Return [x, y] of the center of cell containing provided text 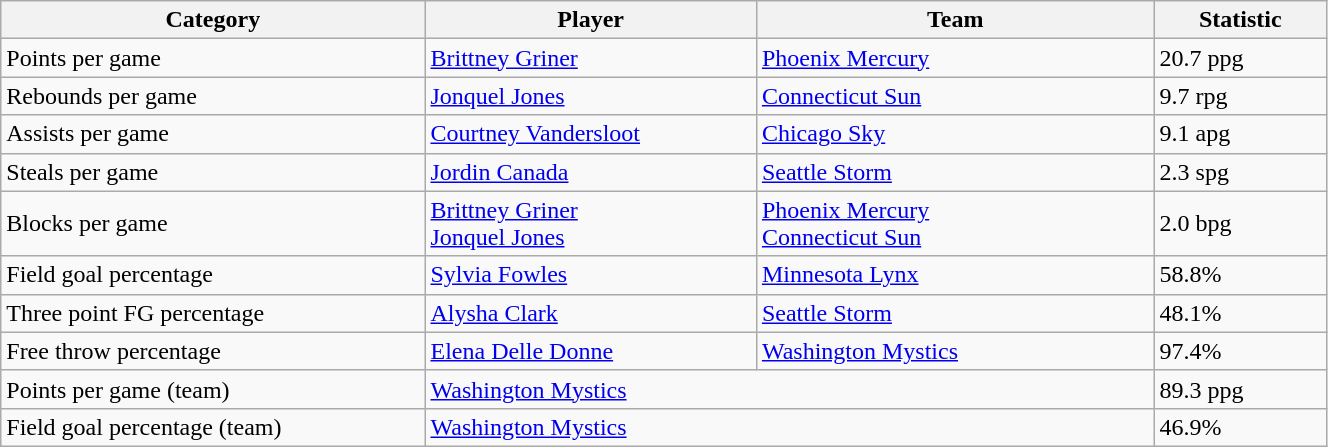
Phoenix MercuryConnecticut Sun [955, 224]
Field goal percentage [213, 275]
Jordin Canada [590, 172]
48.1% [1240, 313]
89.3 ppg [1240, 389]
Statistic [1240, 20]
Brittney Griner [590, 58]
Alysha Clark [590, 313]
Jonquel Jones [590, 96]
Rebounds per game [213, 96]
Field goal percentage (team) [213, 427]
Chicago Sky [955, 134]
Points per game (team) [213, 389]
Three point FG percentage [213, 313]
46.9% [1240, 427]
Brittney GrinerJonquel Jones [590, 224]
Assists per game [213, 134]
Player [590, 20]
Blocks per game [213, 224]
Courtney Vandersloot [590, 134]
97.4% [1240, 351]
Category [213, 20]
Minnesota Lynx [955, 275]
Sylvia Fowles [590, 275]
58.8% [1240, 275]
20.7 ppg [1240, 58]
Free throw percentage [213, 351]
Elena Delle Donne [590, 351]
Points per game [213, 58]
9.7 rpg [1240, 96]
2.0 bpg [1240, 224]
Team [955, 20]
Phoenix Mercury [955, 58]
2.3 spg [1240, 172]
Connecticut Sun [955, 96]
Steals per game [213, 172]
9.1 apg [1240, 134]
